Detect which cell encompasses the target text, then output its [X, Y] center coordinate. 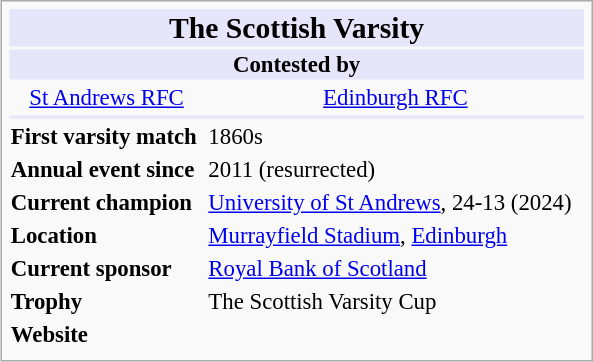
Royal Bank of Scotland [396, 269]
The Scottish Varsity [296, 28]
University of St Andrews, 24-13 (2024) [396, 203]
Edinburgh RFC [396, 98]
Annual event since [106, 170]
First varsity match [106, 137]
2011 (resurrected) [396, 170]
Trophy [106, 302]
Current champion [106, 203]
The Scottish Varsity Cup [396, 302]
Murrayfield Stadium, Edinburgh [396, 236]
1860s [396, 137]
Contested by [296, 65]
Location [106, 236]
Current sponsor [106, 269]
Website [106, 335]
St Andrews RFC [106, 98]
